Find where the given text appears and provide that cell's center as (X, Y) coordinate. 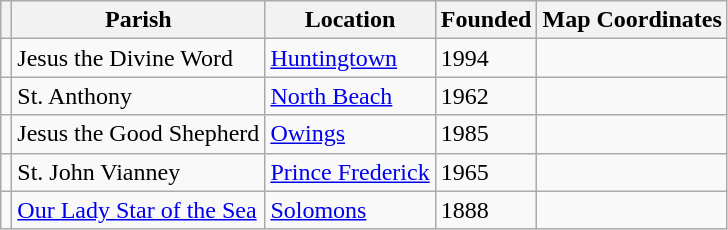
Prince Frederick (350, 172)
Our Lady Star of the Sea (138, 210)
1888 (486, 210)
1962 (486, 96)
1985 (486, 134)
Jesus the Good Shepherd (138, 134)
1994 (486, 58)
Jesus the Divine Word (138, 58)
Location (350, 20)
St. Anthony (138, 96)
St. John Vianney (138, 172)
Parish (138, 20)
Huntingtown (350, 58)
Founded (486, 20)
Owings (350, 134)
North Beach (350, 96)
1965 (486, 172)
Map Coordinates (632, 20)
Solomons (350, 210)
